From the cell containing the given text, extract its center point as [X, Y] coordinate. 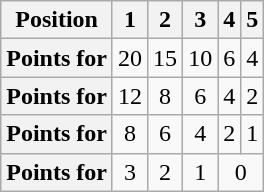
12 [130, 96]
Position [57, 20]
5 [252, 20]
0 [241, 172]
10 [200, 58]
15 [166, 58]
20 [130, 58]
